Locate the cell with the specified text and output its (X, Y) center coordinate. 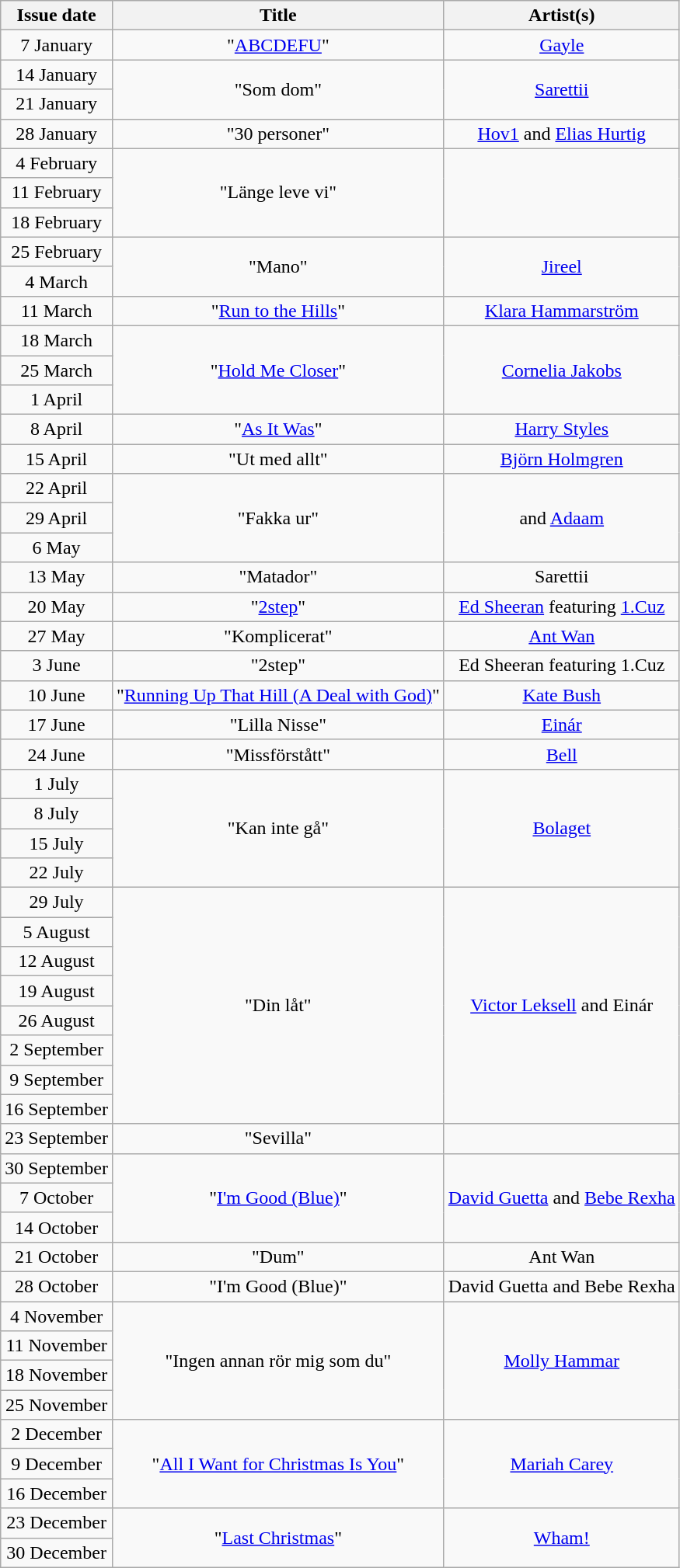
26 August (57, 1020)
15 July (57, 843)
20 May (57, 607)
5 August (57, 932)
4 November (57, 1316)
"Kan inte gå" (278, 828)
21 January (57, 104)
and Adaam (561, 518)
18 March (57, 340)
2 December (57, 1434)
Artist(s) (561, 16)
Harry Styles (561, 429)
19 August (57, 991)
"Missförstått" (278, 754)
"Ingen annan rör mig som du" (278, 1361)
17 June (57, 725)
"Running Up That Hill (A Deal with God)" (278, 695)
Mariah Carey (561, 1464)
Bolaget (561, 828)
25 March (57, 370)
Jireel (561, 266)
23 December (57, 1523)
22 July (57, 873)
6 May (57, 548)
"Run to the Hills" (278, 311)
Issue date (57, 16)
"Länge leve vi" (278, 193)
7 October (57, 1198)
Kate Bush (561, 695)
Hov1 and Elias Hurtig (561, 134)
28 January (57, 134)
"Din låt" (278, 1006)
23 September (57, 1139)
"All I Want for Christmas Is You" (278, 1464)
Wham! (561, 1538)
22 April (57, 488)
2 September (57, 1050)
1 April (57, 400)
13 May (57, 577)
3 June (57, 666)
11 February (57, 193)
21 October (57, 1257)
Molly Hammar (561, 1361)
8 April (57, 429)
16 September (57, 1109)
25 February (57, 252)
4 March (57, 281)
"Matador" (278, 577)
4 February (57, 163)
29 April (57, 518)
"Dum" (278, 1257)
9 September (57, 1080)
27 May (57, 636)
29 July (57, 902)
14 January (57, 75)
"30 personer" (278, 134)
28 October (57, 1286)
"As It Was" (278, 429)
8 July (57, 813)
30 December (57, 1552)
10 June (57, 695)
Bell (561, 754)
12 August (57, 961)
18 November (57, 1375)
"Fakka ur" (278, 518)
Björn Holmgren (561, 459)
Gayle (561, 45)
"Som dom" (278, 89)
"Komplicerat" (278, 636)
Einár (561, 725)
11 March (57, 311)
9 December (57, 1464)
"Sevilla" (278, 1139)
"Last Christmas" (278, 1538)
"Mano" (278, 266)
15 April (57, 459)
"Hold Me Closer" (278, 370)
24 June (57, 754)
Klara Hammarström (561, 311)
18 February (57, 222)
"Lilla Nisse" (278, 725)
14 October (57, 1227)
"ABCDEFU" (278, 45)
30 September (57, 1168)
11 November (57, 1346)
"Ut med allt" (278, 459)
Title (278, 16)
1 July (57, 784)
Cornelia Jakobs (561, 370)
16 December (57, 1493)
25 November (57, 1405)
7 January (57, 45)
Victor Leksell and Einár (561, 1006)
